Find where the given text appears and provide that cell's center as [X, Y] coordinate. 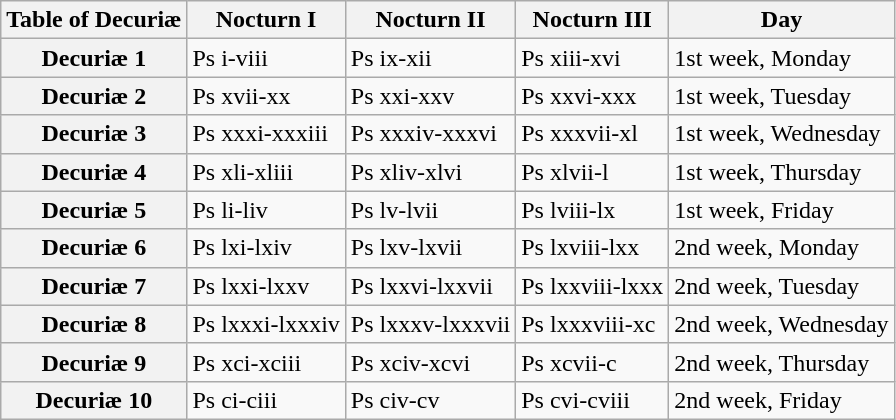
Ps lxi-lxiv [266, 248]
Ps xxxvii-xl [592, 134]
Ps lxviii-lxx [592, 248]
Ps ci-ciii [266, 400]
Ps xliv-xlvi [430, 172]
Ps xciv-xcvi [430, 362]
Ps lviii-lx [592, 210]
Ps xxi-xxv [430, 96]
Ps xcvii-c [592, 362]
Ps xiii-xvi [592, 58]
Decuriæ 2 [94, 96]
Ps lxxxv-lxxxvii [430, 324]
1st week, Thursday [782, 172]
Decuriæ 5 [94, 210]
Ps civ-cv [430, 400]
1st week, Monday [782, 58]
Ps lxxviii-lxxx [592, 286]
Decuriæ 1 [94, 58]
Decuriæ 7 [94, 286]
1st week, Tuesday [782, 96]
2nd week, Friday [782, 400]
1st week, Wednesday [782, 134]
Nocturn II [430, 20]
Ps lxxxviii-xc [592, 324]
1st week, Friday [782, 210]
Ps xxvi-xxx [592, 96]
Ps i-viii [266, 58]
Decuriæ 9 [94, 362]
Ps lxv-lxvii [430, 248]
Decuriæ 4 [94, 172]
Ps xli-xliii [266, 172]
Day [782, 20]
Ps xci-xciii [266, 362]
Decuriæ 8 [94, 324]
Ps xvii-xx [266, 96]
Ps cvi-cviii [592, 400]
Ps lxxxi-lxxxiv [266, 324]
Decuriæ 3 [94, 134]
2nd week, Wednesday [782, 324]
Nocturn III [592, 20]
Decuriæ 10 [94, 400]
Table of Decuriæ [94, 20]
Ps lxxvi-lxxvii [430, 286]
Ps xlvii-l [592, 172]
2nd week, Thursday [782, 362]
2nd week, Monday [782, 248]
Ps ix-xii [430, 58]
Ps xxxi-xxxiii [266, 134]
Ps lxxi-lxxv [266, 286]
Nocturn I [266, 20]
2nd week, Tuesday [782, 286]
Ps li-liv [266, 210]
Ps lv-lvii [430, 210]
Decuriæ 6 [94, 248]
Ps xxxiv-xxxvi [430, 134]
